Output the (X, Y) coordinate of the center of the cell containing the given text.  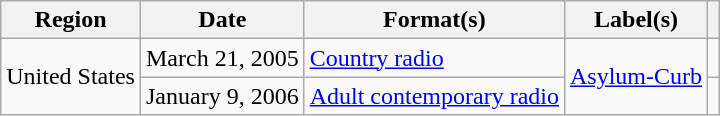
Date (222, 20)
United States (71, 77)
March 21, 2005 (222, 58)
Format(s) (434, 20)
Label(s) (636, 20)
Region (71, 20)
Country radio (434, 58)
January 9, 2006 (222, 96)
Asylum-Curb (636, 77)
Adult contemporary radio (434, 96)
